Identify which cell holds the provided text, then report its [X, Y] central coordinate. 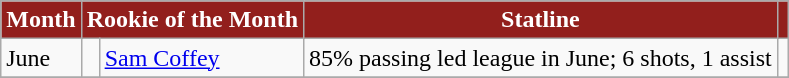
June [41, 58]
Sam Coffey [201, 58]
85% passing led league in June; 6 shots, 1 assist [541, 58]
Month [41, 20]
Statline [541, 20]
Rookie of the Month [192, 20]
